Search for the cell housing the specified text and yield its [x, y] center coordinate. 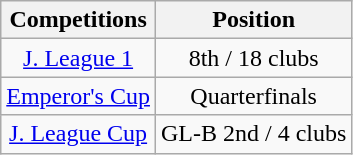
Quarterfinals [253, 96]
GL-B 2nd / 4 clubs [253, 134]
Competitions [78, 20]
J. League Cup [78, 134]
Emperor's Cup [78, 96]
Position [253, 20]
8th / 18 clubs [253, 58]
J. League 1 [78, 58]
